From the cell containing the given text, extract its center point as (X, Y) coordinate. 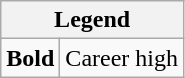
Legend (92, 20)
Bold (30, 58)
Career high (122, 58)
